Provide the [x, y] coordinate of the cell's center where the given text is located.  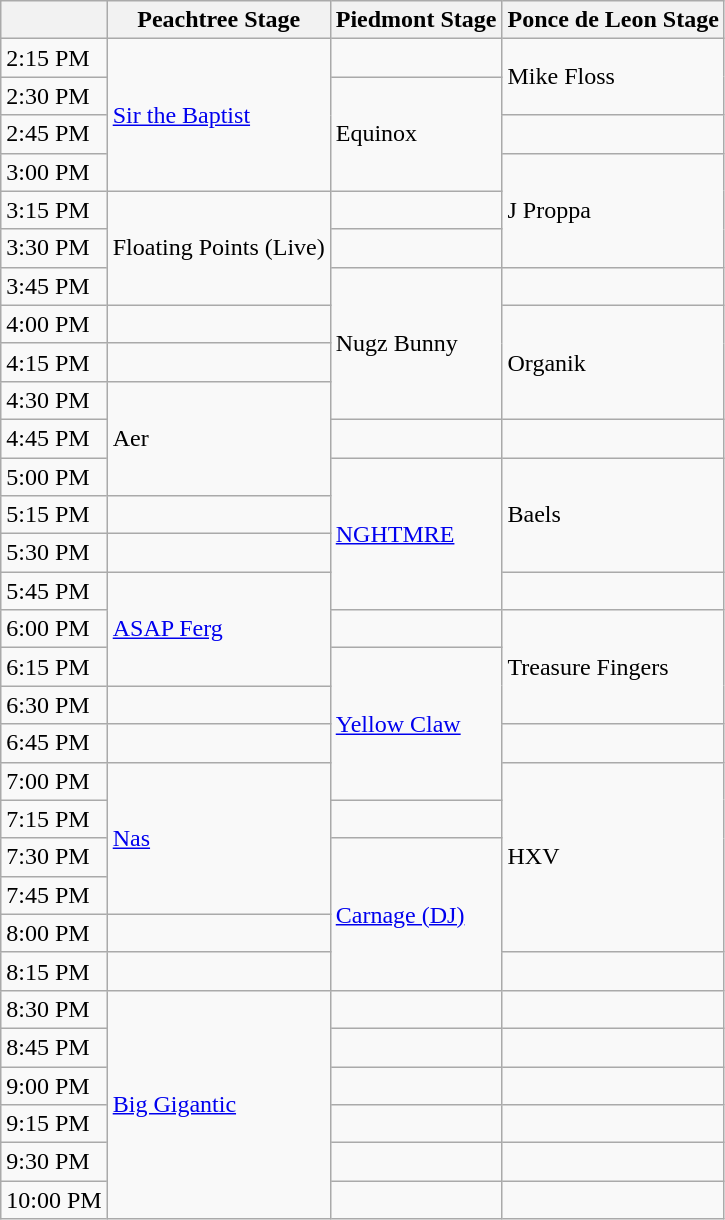
4:15 PM [54, 362]
3:15 PM [54, 210]
4:30 PM [54, 400]
Floating Points (Live) [218, 248]
NGHTMRE [416, 534]
9:15 PM [54, 1124]
7:15 PM [54, 819]
Piedmont Stage [416, 20]
7:00 PM [54, 781]
HXV [613, 857]
Big Gigantic [218, 1104]
Yellow Claw [416, 724]
10:00 PM [54, 1200]
Nas [218, 838]
Sir the Baptist [218, 115]
ASAP Ferg [218, 629]
7:45 PM [54, 895]
Mike Floss [613, 77]
8:45 PM [54, 1047]
Equinox [416, 134]
2:15 PM [54, 58]
9:30 PM [54, 1162]
Ponce de Leon Stage [613, 20]
2:30 PM [54, 96]
5:15 PM [54, 515]
3:00 PM [54, 172]
9:00 PM [54, 1085]
8:15 PM [54, 971]
5:30 PM [54, 553]
3:30 PM [54, 248]
Treasure Fingers [613, 667]
2:45 PM [54, 134]
3:45 PM [54, 286]
Nugz Bunny [416, 343]
6:45 PM [54, 743]
6:30 PM [54, 705]
6:15 PM [54, 667]
8:30 PM [54, 1009]
7:30 PM [54, 857]
5:45 PM [54, 591]
Aer [218, 438]
6:00 PM [54, 629]
Carnage (DJ) [416, 914]
4:45 PM [54, 438]
Organik [613, 362]
Peachtree Stage [218, 20]
4:00 PM [54, 324]
Baels [613, 515]
J Proppa [613, 210]
8:00 PM [54, 933]
5:00 PM [54, 477]
